Identify which cell holds the provided text, then report its [x, y] central coordinate. 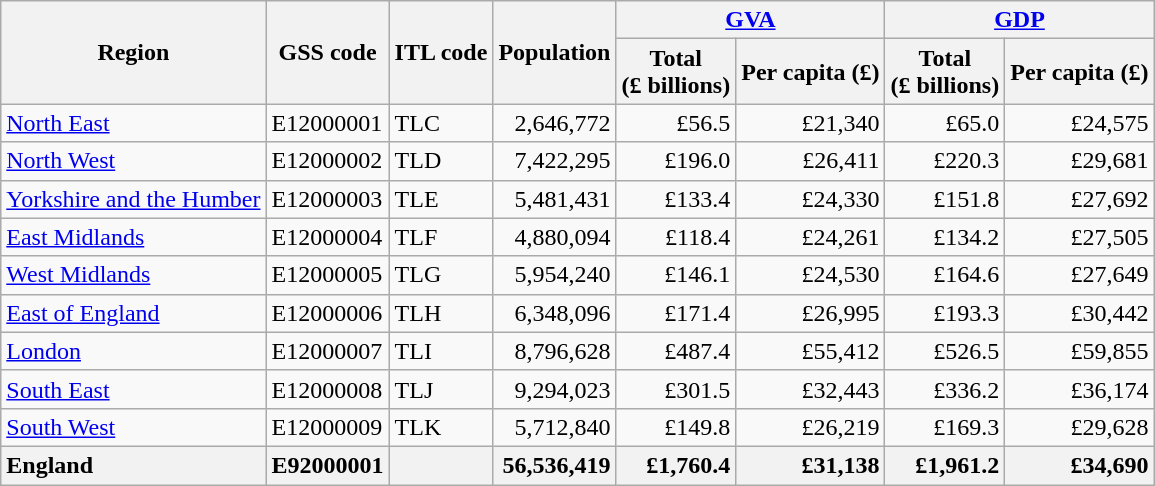
South West [134, 427]
£29,681 [1080, 161]
E12000001 [328, 123]
E12000006 [328, 313]
£65.0 [945, 123]
E12000004 [328, 237]
£133.4 [676, 199]
£526.5 [945, 351]
£196.0 [676, 161]
GVA [750, 20]
TLG [441, 275]
TLJ [441, 389]
£169.3 [945, 427]
West Midlands [134, 275]
£56.5 [676, 123]
£32,443 [810, 389]
2,646,772 [554, 123]
E12000009 [328, 427]
GDP [1020, 20]
TLC [441, 123]
£1,961.2 [945, 465]
£24,575 [1080, 123]
£487.4 [676, 351]
Region [134, 52]
East Midlands [134, 237]
£30,442 [1080, 313]
£27,649 [1080, 275]
9,294,023 [554, 389]
TLF [441, 237]
£27,692 [1080, 199]
ITL code [441, 52]
E92000001 [328, 465]
5,954,240 [554, 275]
£31,138 [810, 465]
£151.8 [945, 199]
TLI [441, 351]
£21,340 [810, 123]
£193.3 [945, 313]
Yorkshire and the Humber [134, 199]
London [134, 351]
£26,411 [810, 161]
TLD [441, 161]
4,880,094 [554, 237]
GSS code [328, 52]
£55,412 [810, 351]
£59,855 [1080, 351]
£29,628 [1080, 427]
£24,530 [810, 275]
£164.6 [945, 275]
£27,505 [1080, 237]
5,712,840 [554, 427]
Population [554, 52]
TLH [441, 313]
6,348,096 [554, 313]
56,536,419 [554, 465]
TLE [441, 199]
North East [134, 123]
£336.2 [945, 389]
East of England [134, 313]
North West [134, 161]
£146.1 [676, 275]
£220.3 [945, 161]
£26,219 [810, 427]
7,422,295 [554, 161]
E12000002 [328, 161]
E12000003 [328, 199]
£36,174 [1080, 389]
£1,760.4 [676, 465]
£171.4 [676, 313]
England [134, 465]
E12000005 [328, 275]
£24,261 [810, 237]
£118.4 [676, 237]
South East [134, 389]
£26,995 [810, 313]
5,481,431 [554, 199]
£134.2 [945, 237]
E12000007 [328, 351]
£301.5 [676, 389]
£34,690 [1080, 465]
E12000008 [328, 389]
8,796,628 [554, 351]
TLK [441, 427]
£24,330 [810, 199]
£149.8 [676, 427]
